Find where the given text appears and provide that cell's center as (x, y) coordinate. 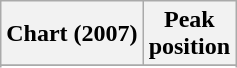
Chart (2007) (72, 34)
Peakposition (189, 34)
